Locate the cell with the specified text and output its [X, Y] center coordinate. 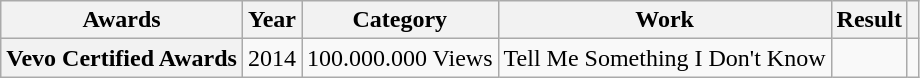
100.000.000 Views [400, 58]
Vevo Certified Awards [122, 58]
Result [869, 20]
2014 [272, 58]
Work [664, 20]
Category [400, 20]
Year [272, 20]
Awards [122, 20]
Tell Me Something I Don't Know [664, 58]
